Provide the [x, y] coordinate of the cell's center where the given text is located.  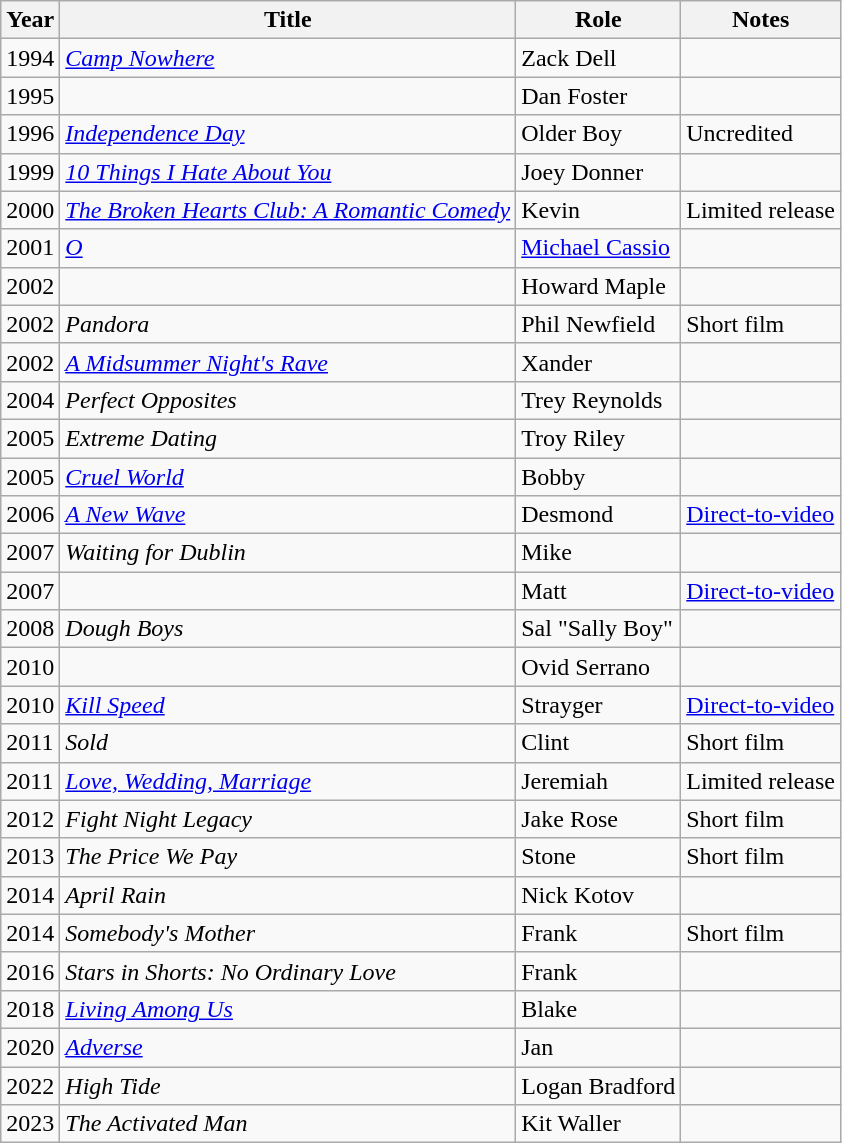
Camp Nowhere [288, 58]
Strayger [598, 705]
1999 [30, 172]
Somebody's Mother [288, 933]
O [288, 248]
2023 [30, 1124]
Uncredited [761, 134]
Notes [761, 20]
2004 [30, 400]
A New Wave [288, 515]
2001 [30, 248]
Mike [598, 553]
Waiting for Dublin [288, 553]
Perfect Opposites [288, 400]
Stars in Shorts: No Ordinary Love [288, 971]
April Rain [288, 895]
2020 [30, 1047]
Independence Day [288, 134]
Living Among Us [288, 1009]
Pandora [288, 324]
1996 [30, 134]
Dan Foster [598, 96]
Howard Maple [598, 286]
2016 [30, 971]
Blake [598, 1009]
Role [598, 20]
2006 [30, 515]
2000 [30, 210]
Sal "Sally Boy" [598, 629]
Joey Donner [598, 172]
2022 [30, 1085]
1995 [30, 96]
High Tide [288, 1085]
Troy Riley [598, 438]
Trey Reynolds [598, 400]
Fight Night Legacy [288, 819]
Nick Kotov [598, 895]
Title [288, 20]
Extreme Dating [288, 438]
Zack Dell [598, 58]
The Activated Man [288, 1124]
Clint [598, 743]
Ovid Serrano [598, 667]
The Price We Pay [288, 857]
Kevin [598, 210]
Jan [598, 1047]
2012 [30, 819]
Love, Wedding, Marriage [288, 781]
Year [30, 20]
Xander [598, 362]
2013 [30, 857]
1994 [30, 58]
Stone [598, 857]
Jeremiah [598, 781]
Michael Cassio [598, 248]
Desmond [598, 515]
Adverse [288, 1047]
The Broken Hearts Club: A Romantic Comedy [288, 210]
Bobby [598, 477]
Dough Boys [288, 629]
2008 [30, 629]
Matt [598, 591]
2018 [30, 1009]
10 Things I Hate About You [288, 172]
Phil Newfield [598, 324]
Kit Waller [598, 1124]
Logan Bradford [598, 1085]
Older Boy [598, 134]
Kill Speed [288, 705]
A Midsummer Night's Rave [288, 362]
Jake Rose [598, 819]
Sold [288, 743]
Cruel World [288, 477]
